Output the [x, y] coordinate of the center of the cell containing the given text.  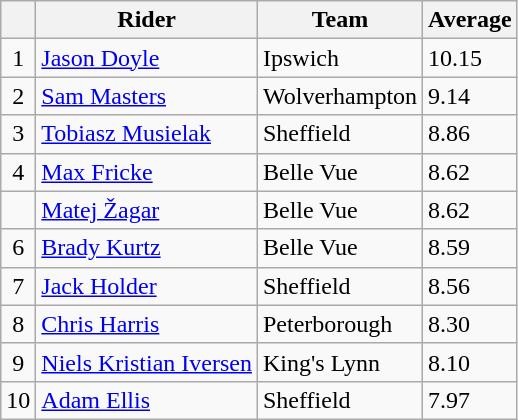
4 [18, 172]
Brady Kurtz [147, 248]
Team [340, 20]
9 [18, 362]
8.30 [470, 324]
7.97 [470, 400]
9.14 [470, 96]
Max Fricke [147, 172]
Rider [147, 20]
Adam Ellis [147, 400]
8.10 [470, 362]
Wolverhampton [340, 96]
Matej Žagar [147, 210]
7 [18, 286]
Ipswich [340, 58]
Average [470, 20]
6 [18, 248]
Tobiasz Musielak [147, 134]
3 [18, 134]
Peterborough [340, 324]
Sam Masters [147, 96]
8.86 [470, 134]
Jason Doyle [147, 58]
Chris Harris [147, 324]
10.15 [470, 58]
1 [18, 58]
8.59 [470, 248]
Jack Holder [147, 286]
King's Lynn [340, 362]
8.56 [470, 286]
8 [18, 324]
2 [18, 96]
10 [18, 400]
Niels Kristian Iversen [147, 362]
